Pinpoint the cell where the given text exists, returning its [X, Y] midpoint coordinate. 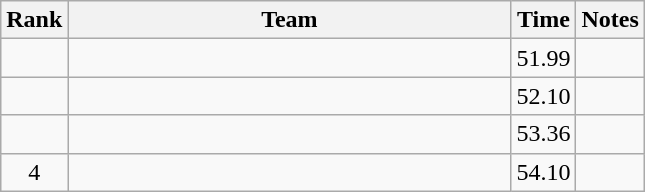
53.36 [544, 134]
51.99 [544, 58]
52.10 [544, 96]
54.10 [544, 172]
Time [544, 20]
Notes [610, 20]
4 [34, 172]
Rank [34, 20]
Team [290, 20]
